Return [X, Y] of the center of cell containing provided text 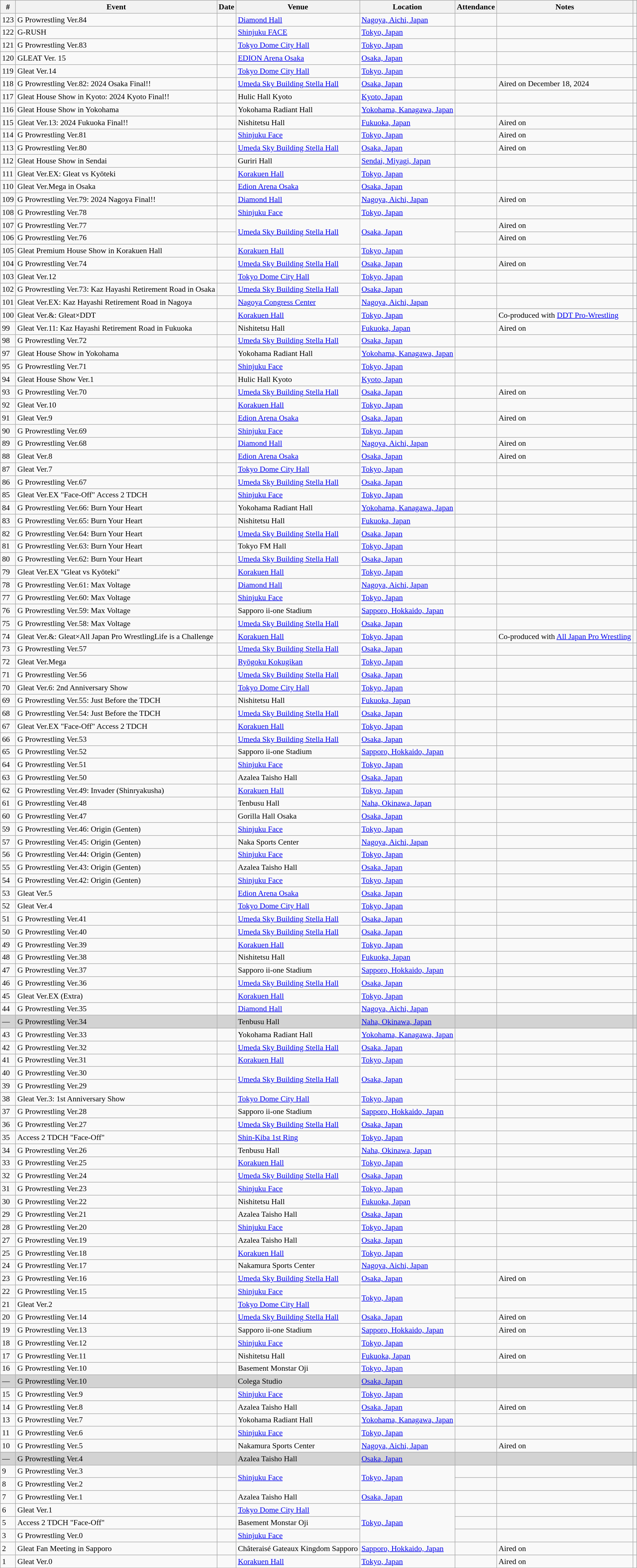
1 [8, 1562]
G Prowrestling Ver.39 [116, 945]
G Prowrestling Ver.24 [116, 1176]
G Prowrestling Ver.79: 2024 Nagoya Final!! [116, 200]
22 [8, 1292]
Gleat Ver.EX: Gleat vs Kyōteki [116, 174]
Aired on December 18, 2024 [565, 84]
95 [8, 367]
G Prowrestling Ver.71 [116, 367]
53 [8, 893]
G Prowrestling Ver.67 [116, 482]
87 [8, 470]
13 [8, 1420]
G Prowrestling Ver.64: Burn Your Heart [116, 534]
75 [8, 624]
GLEAT Ver. 15 [116, 58]
52 [8, 906]
18 [8, 1343]
57 [8, 842]
Notes [565, 7]
G Prowrestling Ver.15 [116, 1292]
42 [8, 1048]
71 [8, 675]
G Prowrestling Ver.23 [116, 1189]
100 [8, 315]
9 [8, 1471]
54 [8, 881]
G Prowrestling Ver.51 [116, 765]
43 [8, 1035]
G Prowrestling Ver.44: Origin (Genten) [116, 855]
EDION Arena Osaka [298, 58]
G Prowrestling Ver.50 [116, 778]
G Prowrestling Ver.43: Origin (Genten) [116, 868]
39 [8, 1086]
Co-produced with DDT Pro-Wrestling [565, 315]
21 [8, 1304]
24 [8, 1266]
G Prowrestling Ver.78 [116, 212]
Gleat Ver.13: 2024 Fukuoka Final!! [116, 123]
32 [8, 1176]
120 [8, 58]
41 [8, 1060]
82 [8, 534]
72 [8, 662]
G Prowrestling Ver.0 [116, 1536]
29 [8, 1215]
G Prowrestling Ver.73: Kaz Hayashi Retirement Road in Osaka [116, 290]
89 [8, 444]
34 [8, 1150]
G Prowrestling Ver.36 [116, 983]
G Prowrestling Ver.41 [116, 919]
83 [8, 521]
Naka Sports Center [298, 842]
G Prowrestling Ver.49: Invader (Shinryakusha) [116, 790]
G Prowrestling Ver.31 [116, 1060]
Gleat Ver.Mega [116, 662]
59 [8, 829]
Gleat Ver.2 [116, 1304]
G Prowrestling Ver.80 [116, 148]
Gleat Ver.&: Gleat×DDT [116, 315]
93 [8, 392]
G Prowrestling Ver.84 [116, 20]
G Prowrestling Ver.53 [116, 739]
85 [8, 495]
Gleat Ver.&: Gleat×All Japan Pro WrestlingLife is a Challenge [116, 637]
80 [8, 559]
68 [8, 714]
48 [8, 957]
G Prowrestling Ver.4 [116, 1459]
5 [8, 1523]
G Prowrestling Ver.54: Just Before the TDCH [116, 714]
70 [8, 688]
88 [8, 457]
51 [8, 919]
G Prowrestling Ver.72 [116, 341]
Châteraisé Gateaux Kingdom Sapporo [298, 1549]
Attendance [476, 7]
15 [8, 1395]
G Prowrestling Ver.18 [116, 1253]
Gleat Ver.14 [116, 71]
G Prowrestling Ver.81 [116, 135]
Gleat Ver.7 [116, 470]
G Prowrestling Ver.22 [116, 1202]
G Prowrestling Ver.70 [116, 392]
25 [8, 1253]
115 [8, 123]
Nagoya Congress Center [298, 303]
G Prowrestling Ver.42: Origin (Genten) [116, 881]
107 [8, 225]
7 [8, 1497]
44 [8, 1009]
19 [8, 1330]
Gleat House Show in Sendai [116, 161]
91 [8, 418]
76 [8, 611]
Gleat Ver.10 [116, 405]
101 [8, 303]
104 [8, 264]
11 [8, 1433]
20 [8, 1317]
16 [8, 1369]
46 [8, 983]
G Prowrestling Ver.17 [116, 1266]
49 [8, 945]
G Prowrestling Ver.3 [116, 1471]
# [8, 7]
G Prowrestling Ver.65: Burn Your Heart [116, 521]
79 [8, 572]
G Prowrestling Ver.32 [116, 1048]
Location [407, 7]
Gleat Ver.EX "Gleat vs Kyōteki" [116, 572]
90 [8, 431]
Gleat Ver.9 [116, 418]
Gleat Ver.5 [116, 893]
Gleat Ver.11: Kaz Hayashi Retirement Road in Fukuoka [116, 328]
G Prowrestling Ver.27 [116, 1125]
121 [8, 45]
G Prowrestling Ver.48 [116, 803]
G Prowrestling Ver.74 [116, 264]
Tokyo FM Hall [298, 546]
14 [8, 1407]
35 [8, 1137]
G Prowrestling Ver.21 [116, 1215]
G Prowrestling Ver.9 [116, 1395]
119 [8, 71]
Gleat Fan Meeting in Sapporo [116, 1549]
Ryōgoku Kokugikan [298, 662]
55 [8, 868]
G Prowrestling Ver.19 [116, 1240]
G Prowrestling Ver.46: Origin (Genten) [116, 829]
92 [8, 405]
G Prowrestling Ver.63: Burn Your Heart [116, 546]
8 [8, 1484]
G Prowrestling Ver.61: Max Voltage [116, 585]
17 [8, 1356]
G Prowrestling Ver.8 [116, 1407]
G Prowrestling Ver.40 [116, 932]
28 [8, 1228]
113 [8, 148]
G Prowrestling Ver.6 [116, 1433]
99 [8, 328]
G Prowrestling Ver.60: Max Voltage [116, 598]
38 [8, 1099]
Gleat Ver.6: 2nd Anniversary Show [116, 688]
Gleat Ver.1 [116, 1510]
Event [116, 7]
G Prowrestling Ver.13 [116, 1330]
77 [8, 598]
G Prowrestling Ver.30 [116, 1073]
45 [8, 996]
Gleat Ver.EX: Kaz Hayashi Retirement Road in Nagoya [116, 303]
G Prowrestling Ver.2 [116, 1484]
G Prowrestling Ver.83 [116, 45]
G Prowrestling Ver.29 [116, 1086]
Gleat Ver.12 [116, 277]
G Prowrestling Ver.62: Burn Your Heart [116, 559]
G Prowrestling Ver.25 [116, 1163]
G Prowrestling Ver.28 [116, 1112]
Shinjuku FACE [298, 32]
37 [8, 1112]
86 [8, 482]
G Prowrestling Ver.57 [116, 649]
Date [226, 7]
Co-produced with All Japan Pro Wrestling [565, 637]
Venue [298, 7]
G Prowrestling Ver.38 [116, 957]
73 [8, 649]
78 [8, 585]
G Prowrestling Ver.47 [116, 816]
30 [8, 1202]
G Prowrestling Ver.55: Just Before the TDCH [116, 701]
62 [8, 790]
G Prowrestling Ver.68 [116, 444]
67 [8, 726]
G Prowrestling Ver.14 [116, 1317]
Sendai, Miyagi, Japan [407, 161]
Gleat House Show Ver.1 [116, 379]
97 [8, 354]
106 [8, 238]
108 [8, 212]
G Prowrestling Ver.52 [116, 752]
31 [8, 1189]
G Prowrestling Ver.59: Max Voltage [116, 611]
94 [8, 379]
66 [8, 739]
74 [8, 637]
Gorilla Hall Osaka [298, 816]
114 [8, 135]
40 [8, 1073]
23 [8, 1279]
G Prowrestling Ver.33 [116, 1035]
36 [8, 1125]
33 [8, 1163]
122 [8, 32]
G Prowrestling Ver.45: Origin (Genten) [116, 842]
G Prowrestling Ver.16 [116, 1279]
G Prowrestling Ver.34 [116, 1022]
64 [8, 765]
G Prowrestling Ver.26 [116, 1150]
103 [8, 277]
111 [8, 174]
47 [8, 970]
G Prowrestling Ver.77 [116, 225]
G-RUSH [116, 32]
69 [8, 701]
3 [8, 1536]
61 [8, 803]
Gleat Ver.4 [116, 906]
81 [8, 546]
G Prowrestling Ver.7 [116, 1420]
G Prowrestling Ver.12 [116, 1343]
G Prowrestling Ver.58: Max Voltage [116, 624]
Guriri Hall [298, 161]
60 [8, 816]
50 [8, 932]
116 [8, 110]
109 [8, 200]
Gleat House Show in Kyoto: 2024 Kyoto Final!! [116, 97]
Gleat Ver.Mega in Osaka [116, 187]
G Prowrestling Ver.1 [116, 1497]
Colega Studio [298, 1382]
102 [8, 290]
G Prowrestling Ver.20 [116, 1228]
10 [8, 1446]
Gleat Ver.3: 1st Anniversary Show [116, 1099]
G Prowrestling Ver.5 [116, 1446]
G Prowrestling Ver.35 [116, 1009]
110 [8, 187]
98 [8, 341]
G Prowrestling Ver.11 [116, 1356]
G Prowrestling Ver.37 [116, 970]
G Prowrestling Ver.69 [116, 431]
G Prowrestling Ver.66: Burn Your Heart [116, 508]
84 [8, 508]
Gleat Ver.0 [116, 1562]
112 [8, 161]
Gleat Ver.EX (Extra) [116, 996]
6 [8, 1510]
27 [8, 1240]
G Prowrestling Ver.56 [116, 675]
65 [8, 752]
Gleat Premium House Show in Korakuen Hall [116, 251]
105 [8, 251]
63 [8, 778]
117 [8, 97]
118 [8, 84]
G Prowrestling Ver.76 [116, 238]
123 [8, 20]
G Prowrestling Ver.82: 2024 Osaka Final!! [116, 84]
Gleat Ver.8 [116, 457]
Shin-Kiba 1st Ring [298, 1137]
56 [8, 855]
2 [8, 1549]
